Find where the given text appears and provide that cell's center as (X, Y) coordinate. 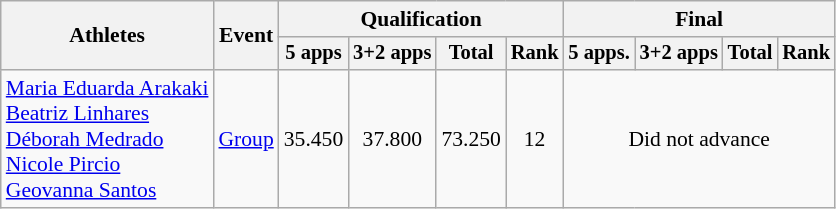
37.800 (392, 139)
73.250 (470, 139)
35.450 (314, 139)
Athletes (108, 36)
5 apps (314, 54)
Maria Eduarda ArakakiBeatriz LinharesDéborah MedradoNicole PircioGeovanna Santos (108, 139)
12 (535, 139)
5 apps. (598, 54)
Group (246, 139)
Event (246, 36)
Final (698, 19)
Did not advance (698, 139)
Qualification (422, 19)
